Provide the (X, Y) coordinate of the cell's center where the given text is located.  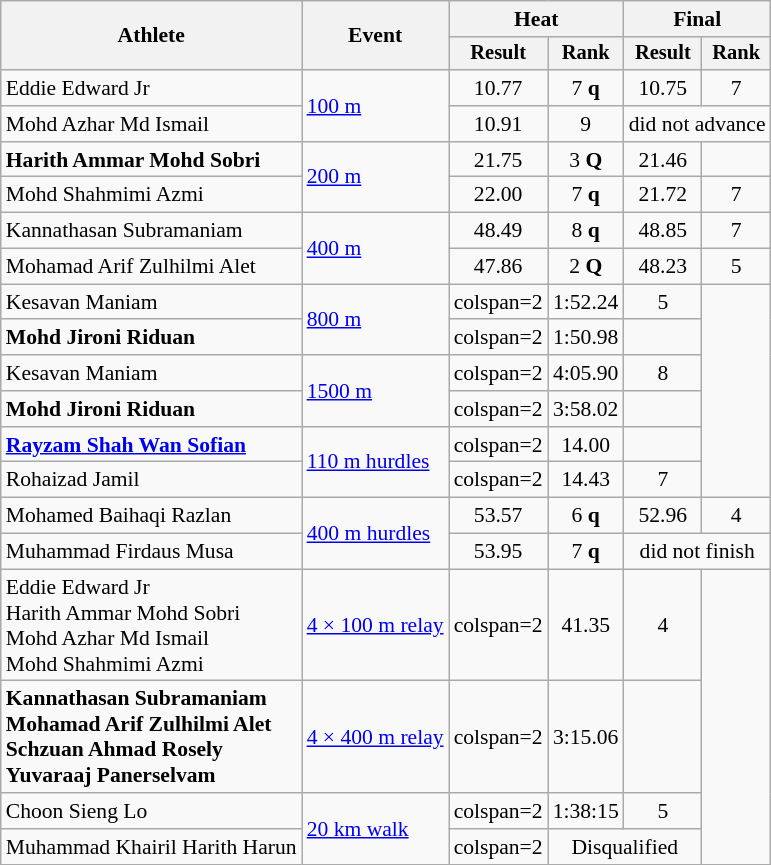
did not advance (698, 124)
2 Q (586, 267)
Rohaizad Jamil (152, 480)
Mohd Shahmimi Azmi (152, 195)
41.35 (586, 625)
Athlete (152, 36)
Muhammad Khairil Harith Harun (152, 847)
3:58.02 (586, 409)
21.46 (663, 160)
14.43 (586, 480)
6 q (586, 516)
48.23 (663, 267)
20 km walk (376, 828)
21.72 (663, 195)
4 × 100 m relay (376, 625)
Rayzam Shah Wan Sofian (152, 445)
8 q (586, 231)
Mohamed Baihaqi Razlan (152, 516)
9 (586, 124)
1:52.24 (586, 302)
Muhammad Firdaus Musa (152, 552)
22.00 (498, 195)
Mohd Azhar Md Ismail (152, 124)
Heat (536, 19)
10.77 (498, 88)
Kannathasan SubramaniamMohamad Arif Zulhilmi AletSchzuan Ahmad RoselyYuvaraaj Panerselvam (152, 737)
Choon Sieng Lo (152, 811)
Eddie Edward JrHarith Ammar Mohd SobriMohd Azhar Md IsmailMohd Shahmimi Azmi (152, 625)
48.85 (663, 231)
100 m (376, 106)
did not finish (698, 552)
1:50.98 (586, 338)
4 × 400 m relay (376, 737)
Harith Ammar Mohd Sobri (152, 160)
3:15.06 (586, 737)
1500 m (376, 390)
8 (663, 373)
Mohamad Arif Zulhilmi Alet (152, 267)
10.75 (663, 88)
21.75 (498, 160)
10.91 (498, 124)
200 m (376, 178)
1:38:15 (586, 811)
400 m (376, 248)
Kannathasan Subramaniam (152, 231)
53.57 (498, 516)
400 m hurdles (376, 534)
4:05.90 (586, 373)
Final (698, 19)
47.86 (498, 267)
Disqualified (625, 847)
48.49 (498, 231)
800 m (376, 320)
3 Q (586, 160)
110 m hurdles (376, 462)
52.96 (663, 516)
53.95 (498, 552)
Eddie Edward Jr (152, 88)
14.00 (586, 445)
Event (376, 36)
